Output the (x, y) coordinate of the center of the cell containing the given text.  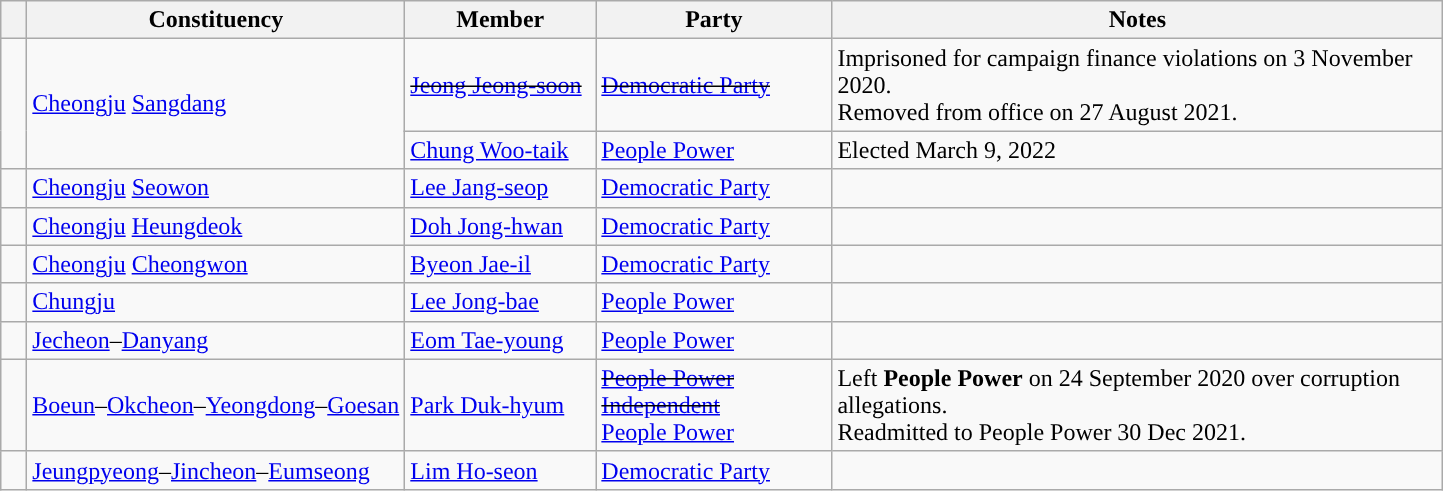
Imprisoned for campaign finance violations on 3 November 2020.Removed from office on 27 August 2021. (1138, 85)
Constituency (216, 20)
Cheongju Cheongwon (216, 264)
People PowerIndependentPeople Power (714, 405)
Jecheon–Danyang (216, 340)
Jeong Jeong-soon (500, 85)
Chungju (216, 302)
Lim Ho-seon (500, 470)
Cheongju Heungdeok (216, 226)
Left People Power on 24 September 2020 over corruption allegations. Readmitted to People Power 30 Dec 2021. (1138, 405)
Notes (1138, 20)
Elected March 9, 2022 (1138, 150)
Cheongju Seowon (216, 188)
Doh Jong-hwan (500, 226)
Boeun–Okcheon–Yeongdong–Goesan (216, 405)
Chung Woo-taik (500, 150)
Lee Jang-seop (500, 188)
Party (714, 20)
Eom Tae-young (500, 340)
Cheongju Sangdang (216, 104)
Byeon Jae-il (500, 264)
Jeungpyeong–Jincheon–Eumseong (216, 470)
Lee Jong-bae (500, 302)
Member (500, 20)
Park Duk-hyum (500, 405)
